Scan for the cell matching the given text and deliver its (x, y) coordinate at center. 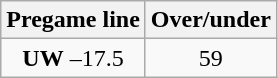
UW –17.5 (74, 58)
Over/under (210, 20)
59 (210, 58)
Pregame line (74, 20)
